From the cell containing the given text, extract its center point as [X, Y] coordinate. 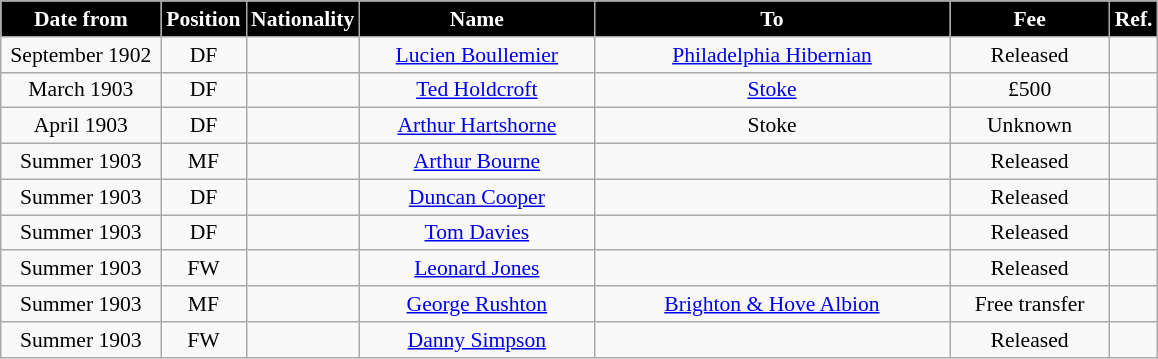
September 1902 [81, 55]
Leonard Jones [476, 269]
George Rushton [476, 304]
Name [476, 19]
Duncan Cooper [476, 197]
£500 [1030, 90]
Danny Simpson [476, 340]
Arthur Hartshorne [476, 126]
Brighton & Hove Albion [772, 304]
Position [204, 19]
Philadelphia Hibernian [772, 55]
Ted Holdcroft [476, 90]
Ref. [1134, 19]
Date from [81, 19]
Free transfer [1030, 304]
March 1903 [81, 90]
To [772, 19]
April 1903 [81, 126]
Fee [1030, 19]
Nationality [302, 19]
Unknown [1030, 126]
Lucien Boullemier [476, 55]
Arthur Bourne [476, 162]
Tom Davies [476, 233]
